Determine the [X, Y] coordinate at the center of the cell enclosing the given text.  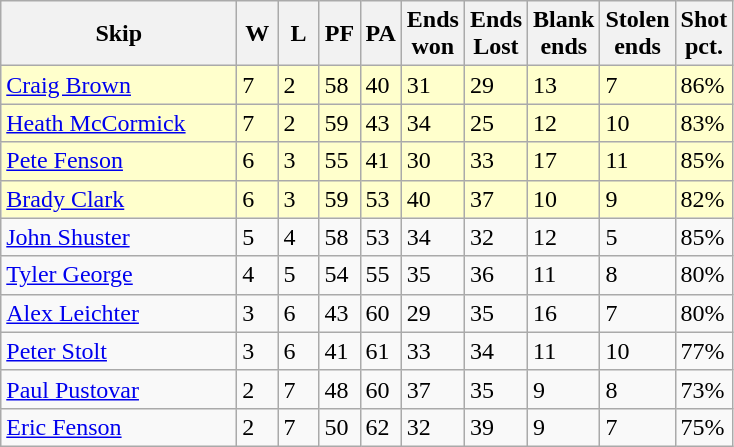
31 [432, 85]
Peter Stolt [119, 351]
Skip [119, 34]
Blank ends [564, 34]
Alex Leichter [119, 313]
17 [564, 161]
John Shuster [119, 237]
50 [340, 427]
48 [340, 389]
73% [704, 389]
39 [496, 427]
Eric Fenson [119, 427]
Tyler George [119, 275]
13 [564, 85]
61 [380, 351]
Pete Fenson [119, 161]
L [298, 34]
25 [496, 123]
83% [704, 123]
Stolen ends [638, 34]
62 [380, 427]
16 [564, 313]
PA [380, 34]
30 [432, 161]
Ends won [432, 34]
W [258, 34]
36 [496, 275]
75% [704, 427]
Heath McCormick [119, 123]
Ends Lost [496, 34]
Paul Pustovar [119, 389]
54 [340, 275]
Shot pct. [704, 34]
86% [704, 85]
82% [704, 199]
Brady Clark [119, 199]
Craig Brown [119, 85]
77% [704, 351]
PF [340, 34]
